Return [X, Y] of the center of cell containing provided text 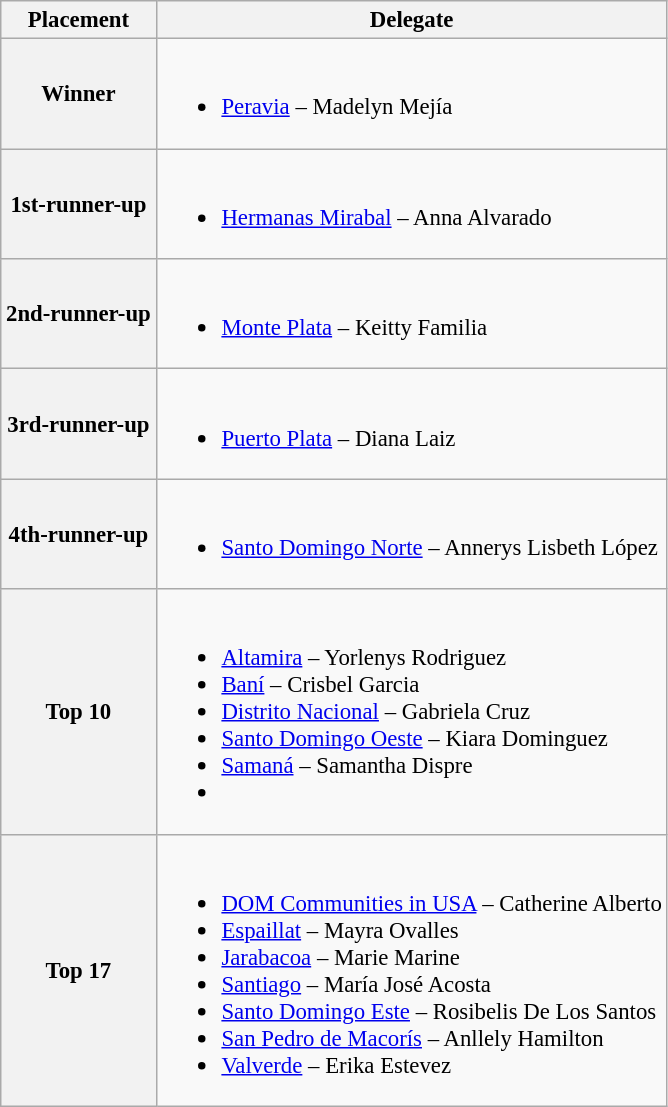
Altamira – Yorlenys RodriguezBaní – Crisbel GarciaDistrito Nacional – Gabriela CruzSanto Domingo Oeste – Kiara DominguezSamaná – Samantha Dispre [412, 712]
Placement [78, 20]
3rd-runner-up [78, 424]
1st-runner-up [78, 204]
4th-runner-up [78, 534]
Winner [78, 94]
Peravia – Madelyn Mejía [412, 94]
Top 17 [78, 970]
Hermanas Mirabal – Anna Alvarado [412, 204]
Top 10 [78, 712]
2nd-runner-up [78, 314]
Monte Plata – Keitty Familia [412, 314]
Santo Domingo Norte – Annerys Lisbeth López [412, 534]
Delegate [412, 20]
Puerto Plata – Diana Laiz [412, 424]
